Capture the cell that displays the provided text and extract its (x, y) central coordinate. 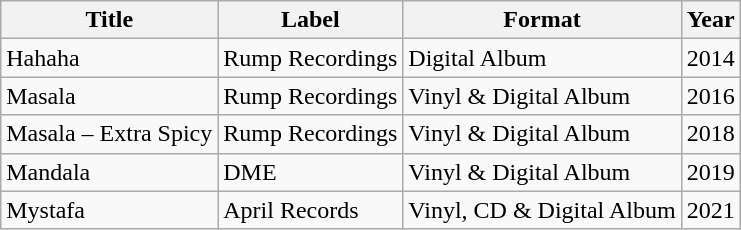
Year (710, 20)
Format (542, 20)
2021 (710, 210)
DME (310, 172)
Title (110, 20)
Mystafa (110, 210)
Masala – Extra Spicy (110, 134)
Masala (110, 96)
2014 (710, 58)
Mandala (110, 172)
2016 (710, 96)
Label (310, 20)
2018 (710, 134)
April Records (310, 210)
Hahaha (110, 58)
Digital Album (542, 58)
Vinyl, CD & Digital Album (542, 210)
2019 (710, 172)
